For the text-containing cell, return its midpoint in (x, y) coordinate format. 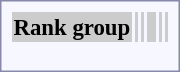
Rank group (72, 27)
